From the cell containing the given text, extract its center point as (x, y) coordinate. 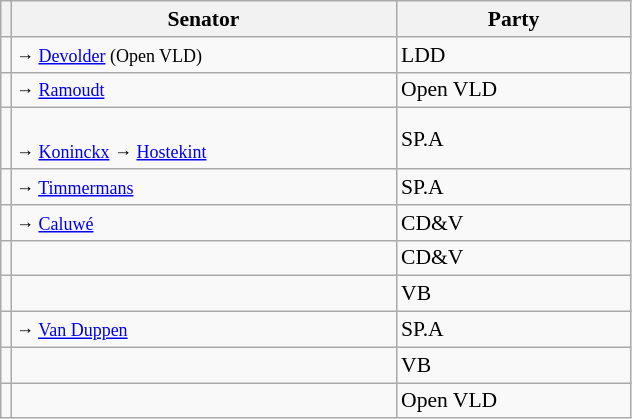
→ Caluwé (204, 223)
→ Ramoudt (204, 90)
LDD (514, 55)
→ Van Duppen (204, 330)
→ Timmermans (204, 187)
Party (514, 19)
Senator (204, 19)
→ Devolder (Open VLD) (204, 55)
→ Koninckx → Hostekint (204, 138)
